For the text-containing cell, return its midpoint in [X, Y] coordinate format. 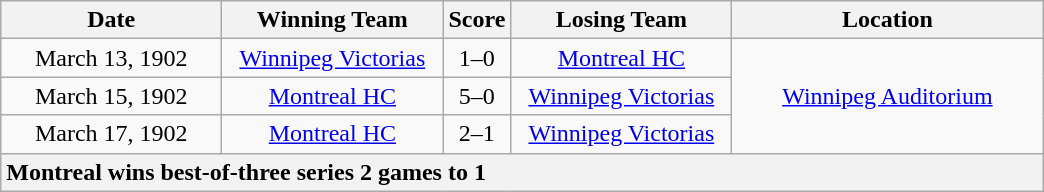
Date [112, 20]
Montreal wins best-of-three series 2 games to 1 [522, 172]
Location [888, 20]
1–0 [477, 58]
Winning Team [332, 20]
5–0 [477, 96]
Score [477, 20]
Winnipeg Auditorium [888, 96]
March 13, 1902 [112, 58]
2–1 [477, 134]
March 17, 1902 [112, 134]
March 15, 1902 [112, 96]
Losing Team [622, 20]
